Search for the cell housing the specified text and yield its (x, y) center coordinate. 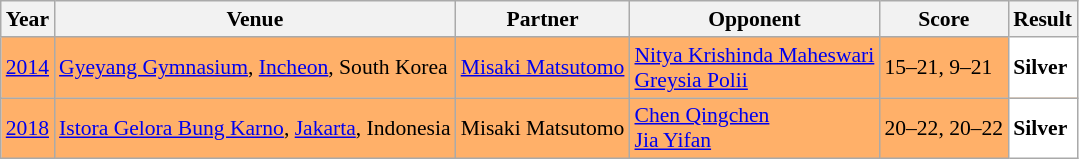
20–22, 20–22 (944, 128)
Chen Qingchen Jia Yifan (754, 128)
15–21, 9–21 (944, 68)
Partner (543, 19)
Year (28, 19)
Score (944, 19)
Istora Gelora Bung Karno, Jakarta, Indonesia (255, 128)
2014 (28, 68)
Result (1042, 19)
Venue (255, 19)
Opponent (754, 19)
Gyeyang Gymnasium, Incheon, South Korea (255, 68)
2018 (28, 128)
Nitya Krishinda Maheswari Greysia Polii (754, 68)
